Determine the (X, Y) coordinate at the center of the cell enclosing the given text.  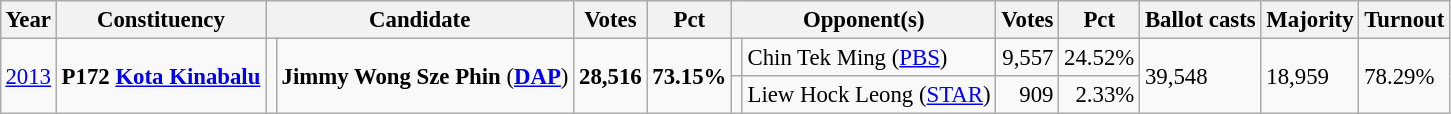
Jimmy Wong Sze Phin (DAP) (425, 76)
909 (1028, 95)
39,548 (1200, 76)
Constituency (160, 20)
9,557 (1028, 57)
Year (28, 20)
P172 Kota Kinabalu (160, 76)
2.33% (1100, 95)
24.52% (1100, 57)
Ballot casts (1200, 20)
78.29% (1404, 76)
Chin Tek Ming (PBS) (869, 57)
18,959 (1310, 76)
Majority (1310, 20)
Candidate (420, 20)
73.15% (690, 76)
Liew Hock Leong (STAR) (869, 95)
Turnout (1404, 20)
Opponent(s) (864, 20)
28,516 (610, 76)
2013 (28, 76)
